Pinpoint the cell where the given text exists, returning its (x, y) midpoint coordinate. 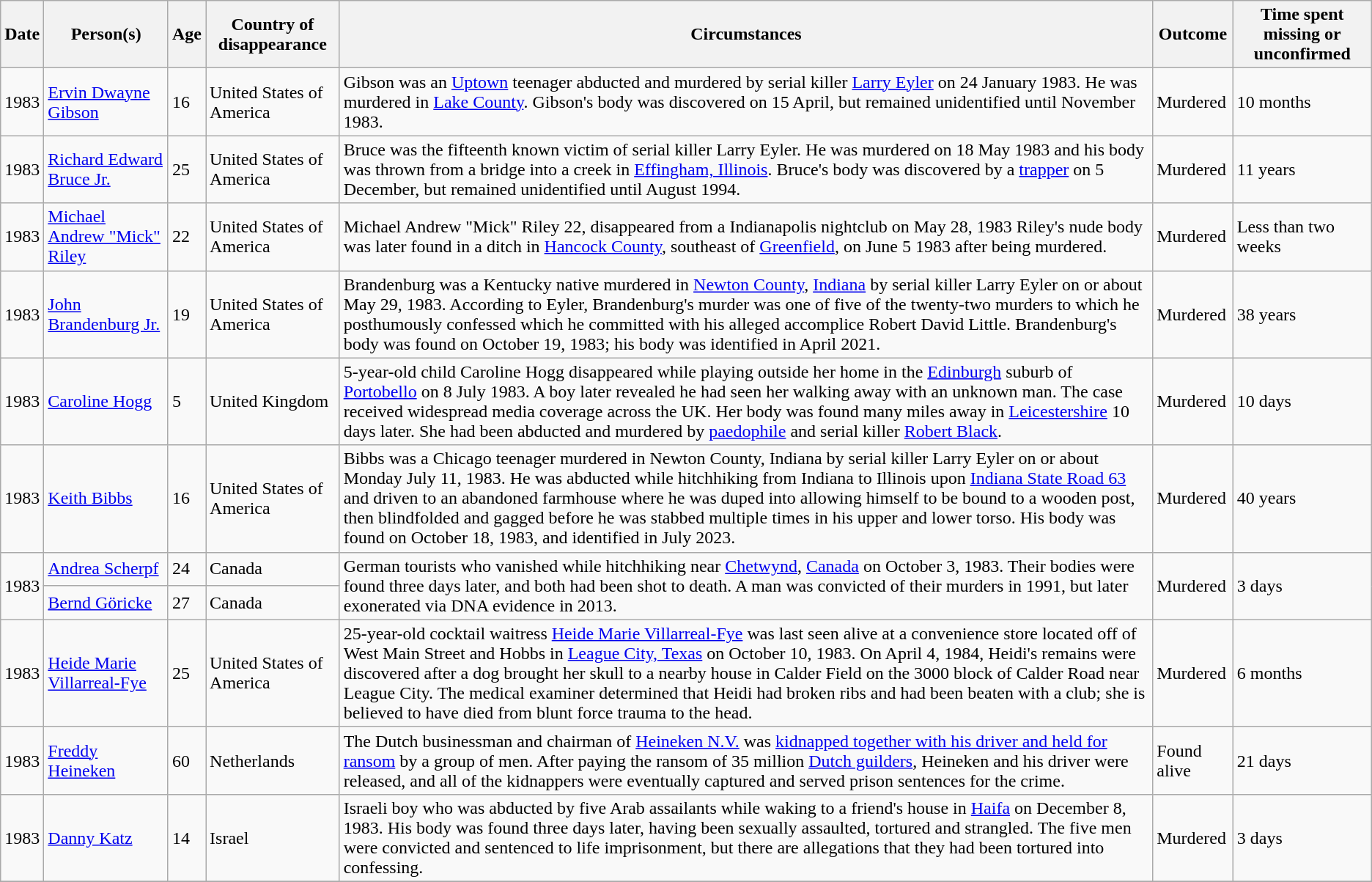
Keith Bibbs (106, 499)
Heide Marie Villarreal-Fye (106, 673)
10 days (1302, 402)
Andrea Scherpf (106, 569)
John Brandenburg Jr. (106, 314)
11 years (1302, 169)
5 (186, 402)
Circumstances (746, 34)
Caroline Hogg (106, 402)
19 (186, 314)
Age (186, 34)
27 (186, 603)
Israel (273, 837)
6 months (1302, 673)
40 years (1302, 499)
10 months (1302, 102)
21 days (1302, 760)
Freddy Heineken (106, 760)
United Kingdom (273, 402)
Bernd Göricke (106, 603)
Outcome (1193, 34)
38 years (1302, 314)
60 (186, 760)
Ervin Dwayne Gibson (106, 102)
Michael Andrew "Mick" Riley (106, 237)
Time spent missing or unconfirmed (1302, 34)
Danny Katz (106, 837)
24 (186, 569)
Date (22, 34)
Found alive (1193, 760)
Person(s) (106, 34)
22 (186, 237)
Netherlands (273, 760)
14 (186, 837)
Country of disappearance (273, 34)
Richard Edward Bruce Jr. (106, 169)
Less than two weeks (1302, 237)
